Identify which cell holds the provided text, then report its (x, y) central coordinate. 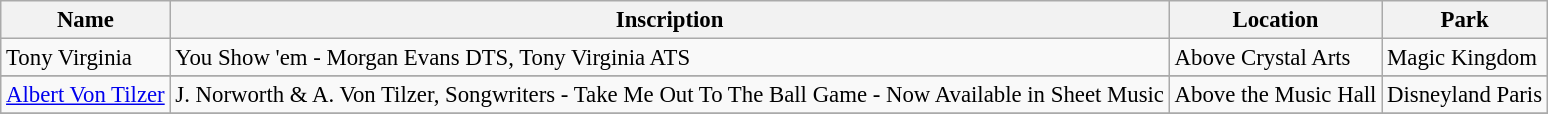
Disneyland Paris (1465, 95)
You Show 'em - Morgan Evans DTS, Tony Virginia ATS (670, 58)
Magic Kingdom (1465, 58)
Inscription (670, 20)
Albert Von Tilzer (86, 95)
Park (1465, 20)
Tony Virginia (86, 58)
Location (1275, 20)
Above Crystal Arts (1275, 58)
Name (86, 20)
Above the Music Hall (1275, 95)
J. Norworth & A. Von Tilzer, Songwriters - Take Me Out To The Ball Game - Now Available in Sheet Music (670, 95)
